Locate the cell with the specified text and output its (X, Y) center coordinate. 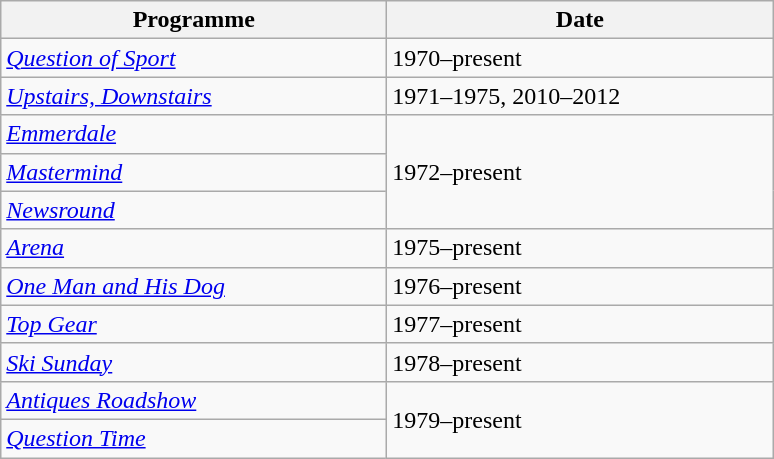
Newsround (194, 210)
1970–present (580, 58)
Top Gear (194, 324)
Question Time (194, 438)
1978–present (580, 362)
One Man and His Dog (194, 286)
Mastermind (194, 172)
1976–present (580, 286)
Date (580, 20)
1971–1975, 2010–2012 (580, 96)
Antiques Roadshow (194, 400)
1977–present (580, 324)
Programme (194, 20)
Emmerdale (194, 134)
1975–present (580, 248)
1979–present (580, 419)
Question of Sport (194, 58)
Ski Sunday (194, 362)
1972–present (580, 172)
Upstairs, Downstairs (194, 96)
Arena (194, 248)
